Identify which cell holds the provided text, then report its (x, y) central coordinate. 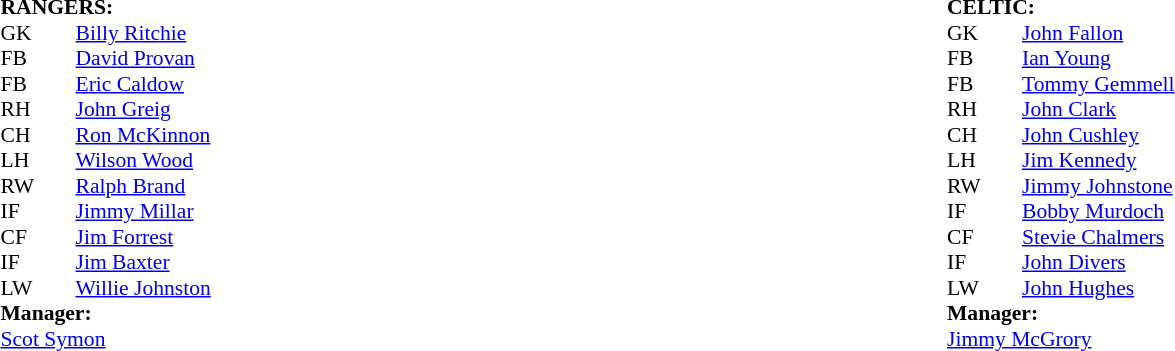
Bobby Murdoch (1098, 211)
Jimmy Millar (144, 211)
Jim Baxter (144, 263)
Stevie Chalmers (1098, 237)
Jimmy Johnstone (1098, 186)
Jim Forrest (144, 237)
John Divers (1098, 263)
Billy Ritchie (144, 33)
John Hughes (1098, 288)
Willie Johnston (144, 288)
John Greig (144, 109)
John Cushley (1098, 135)
Eric Caldow (144, 84)
Tommy Gemmell (1098, 84)
Ian Young (1098, 59)
Ron McKinnon (144, 135)
John Clark (1098, 109)
Ralph Brand (144, 186)
Jim Kennedy (1098, 161)
John Fallon (1098, 33)
Wilson Wood (144, 161)
David Provan (144, 59)
